Locate the cell with the specified text and output its [X, Y] center coordinate. 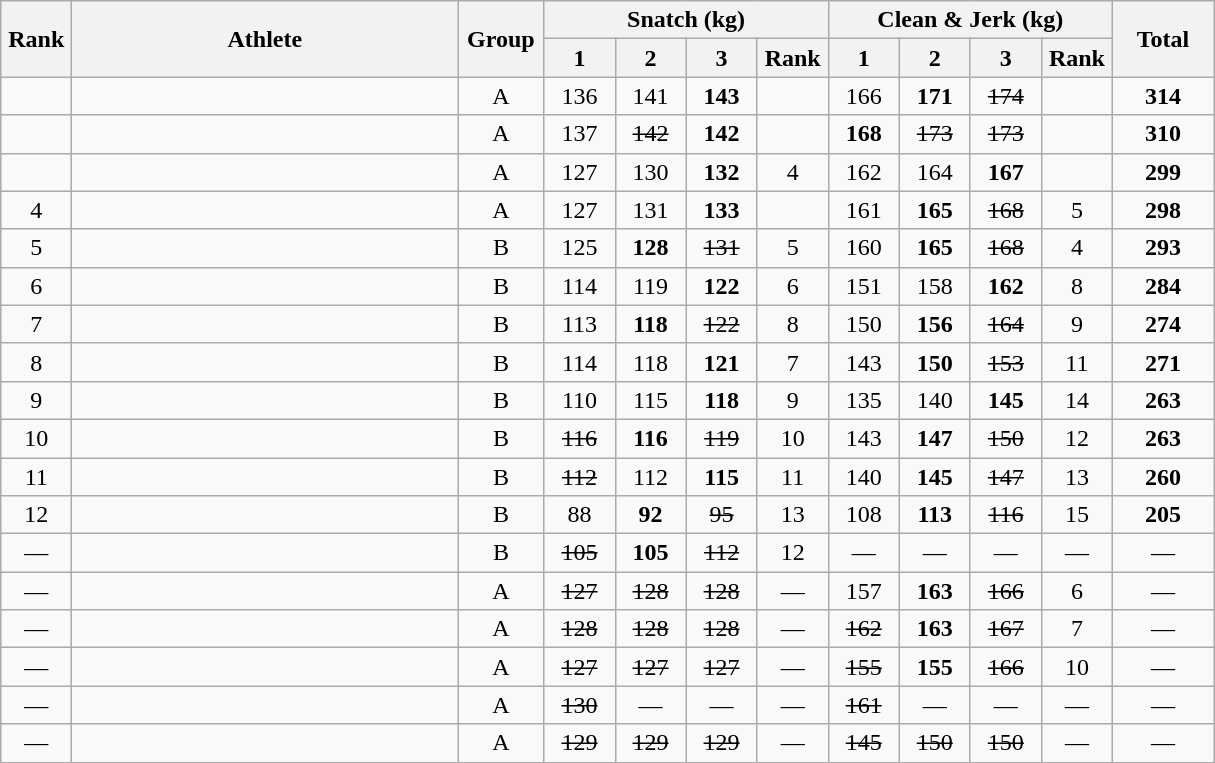
160 [864, 248]
108 [864, 515]
299 [1162, 172]
298 [1162, 210]
135 [864, 400]
Group [501, 39]
174 [1006, 96]
274 [1162, 324]
153 [1006, 362]
125 [580, 248]
156 [934, 324]
310 [1162, 134]
271 [1162, 362]
141 [650, 96]
110 [580, 400]
132 [722, 172]
92 [650, 515]
88 [580, 515]
171 [934, 96]
Clean & Jerk (kg) [970, 20]
Snatch (kg) [686, 20]
157 [864, 591]
205 [1162, 515]
Athlete [265, 39]
Total [1162, 39]
136 [580, 96]
260 [1162, 477]
121 [722, 362]
137 [580, 134]
293 [1162, 248]
151 [864, 286]
95 [722, 515]
14 [1076, 400]
314 [1162, 96]
284 [1162, 286]
15 [1076, 515]
158 [934, 286]
133 [722, 210]
